Extract the [X, Y] coordinate from the center of the cell holding the provided text.  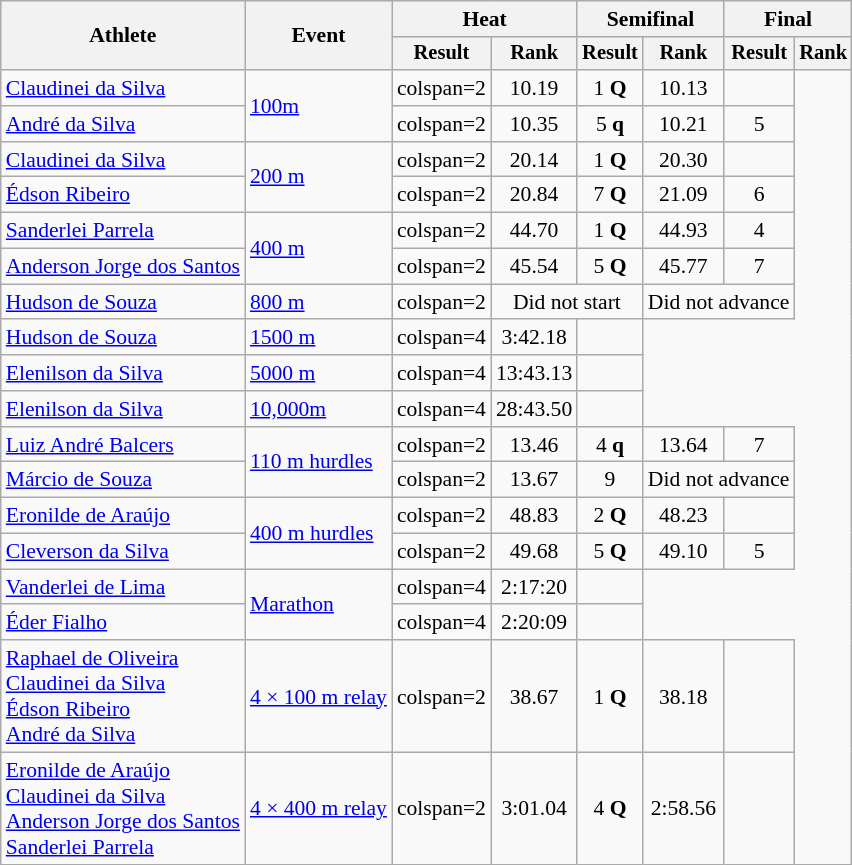
13:43.13 [534, 373]
4 [759, 231]
Vanderlei de Lima [123, 587]
Athlete [123, 36]
Cleverson da Silva [123, 552]
4 q [610, 445]
5 q [610, 124]
Sanderlei Parrela [123, 231]
Luiz André Balcers [123, 445]
48.23 [684, 516]
20.84 [534, 195]
6 [759, 195]
2:58.56 [684, 809]
38.18 [684, 696]
Márcio de Souza [123, 480]
10.19 [534, 88]
800 m [318, 302]
Final [788, 19]
Éder Fialho [123, 623]
10.35 [534, 124]
13.64 [684, 445]
200 m [318, 178]
Eronilde de AraújoClaudinei da SilvaAnderson Jorge dos SantosSanderlei Parrela [123, 809]
5000 m [318, 373]
400 m [318, 248]
44.93 [684, 231]
13.46 [534, 445]
110 m hurdles [318, 462]
Semifinal [650, 19]
100m [318, 106]
38.67 [534, 696]
44.70 [534, 231]
10.21 [684, 124]
49.10 [684, 552]
48.83 [534, 516]
2 Q [610, 516]
4 Q [610, 809]
Heat [484, 19]
Event [318, 36]
Raphael de OliveiraClaudinei da SilvaÉdson RibeiroAndré da Silva [123, 696]
45.77 [684, 267]
2:17:20 [534, 587]
9 [610, 480]
Édson Ribeiro [123, 195]
10.13 [684, 88]
13.67 [534, 480]
Marathon [318, 604]
21.09 [684, 195]
28:43.50 [534, 409]
Eronilde de Araújo [123, 516]
20.30 [684, 160]
1500 m [318, 338]
7 Q [610, 195]
49.68 [534, 552]
Anderson Jorge dos Santos [123, 267]
André da Silva [123, 124]
Did not start [567, 302]
20.14 [534, 160]
400 m hurdles [318, 534]
3:42.18 [534, 338]
4 × 100 m relay [318, 696]
45.54 [534, 267]
4 × 400 m relay [318, 809]
3:01.04 [534, 809]
10,000m [318, 409]
2:20:09 [534, 623]
